Return the (X, Y) coordinate for the center point of the cell that contains the specified text.  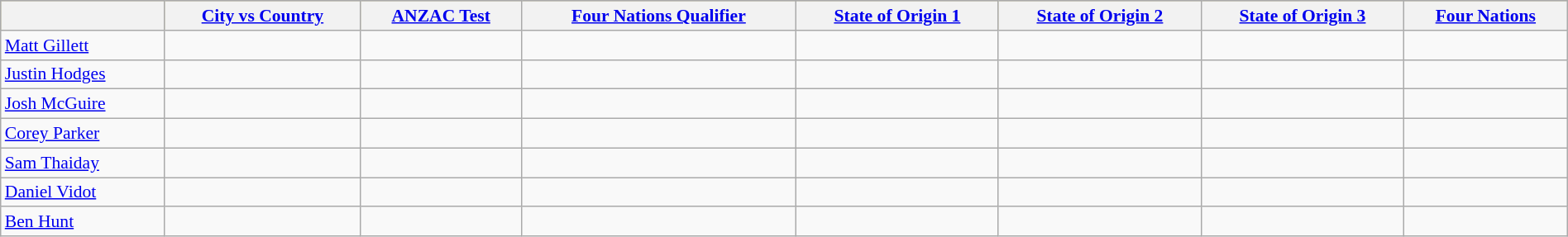
Corey Parker (83, 134)
Daniel Vidot (83, 192)
Sam Thaiday (83, 163)
State of Origin 3 (1302, 16)
City vs Country (263, 16)
Four Nations (1486, 16)
Matt Gillett (83, 45)
Josh McGuire (83, 104)
State of Origin 1 (896, 16)
Ben Hunt (83, 222)
Four Nations Qualifier (658, 16)
Justin Hodges (83, 74)
ANZAC Test (442, 16)
State of Origin 2 (1100, 16)
